From the cell containing the given text, extract its center point as (X, Y) coordinate. 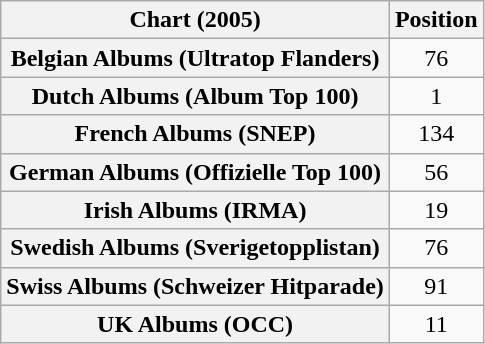
Chart (2005) (196, 20)
German Albums (Offizielle Top 100) (196, 172)
56 (436, 172)
Position (436, 20)
11 (436, 324)
Dutch Albums (Album Top 100) (196, 96)
134 (436, 134)
French Albums (SNEP) (196, 134)
19 (436, 210)
1 (436, 96)
UK Albums (OCC) (196, 324)
Swedish Albums (Sverigetopplistan) (196, 248)
91 (436, 286)
Belgian Albums (Ultratop Flanders) (196, 58)
Irish Albums (IRMA) (196, 210)
Swiss Albums (Schweizer Hitparade) (196, 286)
